Search for the cell housing the specified text and yield its [x, y] center coordinate. 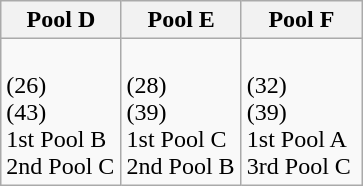
Pool E [181, 20]
(28) (39) 1st Pool C 2nd Pool B [181, 112]
(32) (39) 1st Pool A 3rd Pool C [301, 112]
Pool D [61, 20]
(26) (43) 1st Pool B 2nd Pool C [61, 112]
Pool F [301, 20]
